Provide the [X, Y] coordinate of the cell's center where the given text is located.  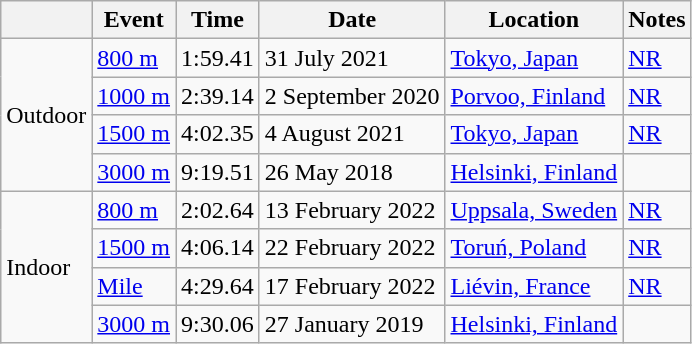
1000 m [134, 96]
Notes [657, 20]
2 September 2020 [352, 96]
9:30.06 [218, 324]
1:59.41 [218, 58]
26 May 2018 [352, 172]
4:06.14 [218, 248]
Toruń, Poland [534, 248]
Date [352, 20]
Uppsala, Sweden [534, 210]
31 July 2021 [352, 58]
22 February 2022 [352, 248]
2:02.64 [218, 210]
Event [134, 20]
2:39.14 [218, 96]
4 August 2021 [352, 134]
Outdoor [46, 115]
Porvoo, Finland [534, 96]
4:02.35 [218, 134]
9:19.51 [218, 172]
Liévin, France [534, 286]
17 February 2022 [352, 286]
13 February 2022 [352, 210]
Mile [134, 286]
Indoor [46, 267]
Time [218, 20]
27 January 2019 [352, 324]
Location [534, 20]
4:29.64 [218, 286]
